Detect which cell encompasses the target text, then output its (x, y) center coordinate. 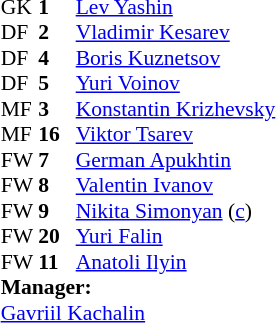
Vladimir Kesarev (176, 33)
Valentin Ivanov (176, 185)
Nikita Simonyan (c) (176, 211)
20 (57, 237)
4 (57, 58)
7 (57, 160)
3 (57, 109)
9 (57, 211)
11 (57, 262)
German Apukhtin (176, 160)
Konstantin Krizhevsky (176, 109)
Yuri Voinov (176, 83)
Anatoli Ilyin (176, 262)
Boris Kuznetsov (176, 58)
8 (57, 185)
Yuri Falin (176, 237)
16 (57, 135)
2 (57, 33)
Manager: (138, 287)
Viktor Tsarev (176, 135)
5 (57, 83)
